Capture the cell that displays the provided text and extract its (x, y) central coordinate. 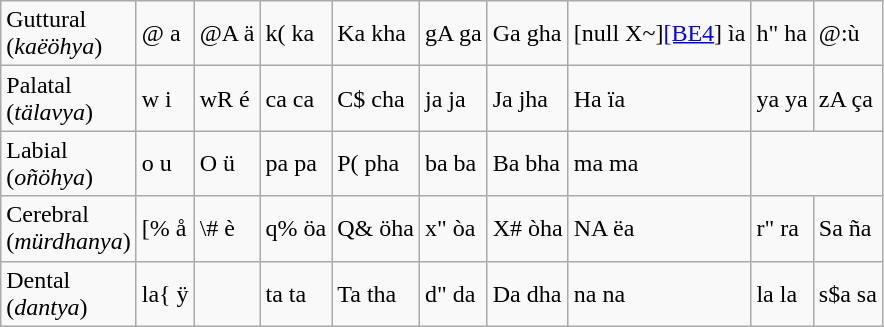
Labial(oñöhya) (68, 164)
ca ca (296, 98)
Ba bha (528, 164)
@ a (165, 34)
ja ja (453, 98)
ba ba (453, 164)
Da dha (528, 294)
Ja jha (528, 98)
Q& öha (376, 228)
pa pa (296, 164)
x" òa (453, 228)
Ha ïa (660, 98)
la la (782, 294)
X# òha (528, 228)
Palatal(tälavya) (68, 98)
P( pha (376, 164)
q% öa (296, 228)
k( ka (296, 34)
Ka kha (376, 34)
@A ä (227, 34)
d" da (453, 294)
ya ya (782, 98)
Cerebral(mürdhanya) (68, 228)
h" ha (782, 34)
Ta tha (376, 294)
[% å (165, 228)
r" ra (782, 228)
o u (165, 164)
ma ma (660, 164)
Ga gha (528, 34)
wR é (227, 98)
gA ga (453, 34)
\# è (227, 228)
NA ëa (660, 228)
C$ cha (376, 98)
@:ù (848, 34)
Dental(dantya) (68, 294)
zA ça (848, 98)
s$a sa (848, 294)
[null X~][BE4] ìa (660, 34)
w i (165, 98)
la{ ÿ (165, 294)
na na (660, 294)
ta ta (296, 294)
Guttural(kaëöhya) (68, 34)
O ü (227, 164)
Sa ña (848, 228)
